Return [x, y] of the center of cell containing provided text 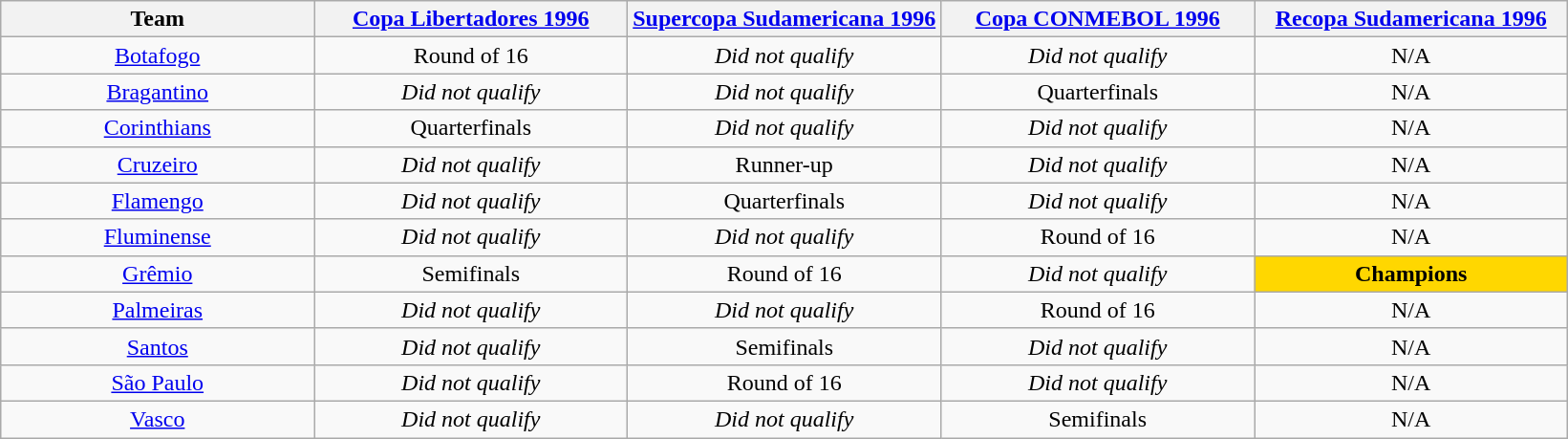
Recopa Sudamericana 1996 [1411, 19]
Champions [1411, 274]
São Paulo [158, 383]
Fluminense [158, 237]
Supercopa Sudamericana 1996 [784, 19]
Flamengo [158, 201]
Grêmio [158, 274]
Vasco [158, 419]
Corinthians [158, 128]
Team [158, 19]
Copa Libertadores 1996 [471, 19]
Botafogo [158, 55]
Palmeiras [158, 310]
Cruzeiro [158, 165]
Bragantino [158, 92]
Santos [158, 346]
Runner-up [784, 165]
Copa CONMEBOL 1996 [1098, 19]
